Locate the cell with the specified text and output its [X, Y] center coordinate. 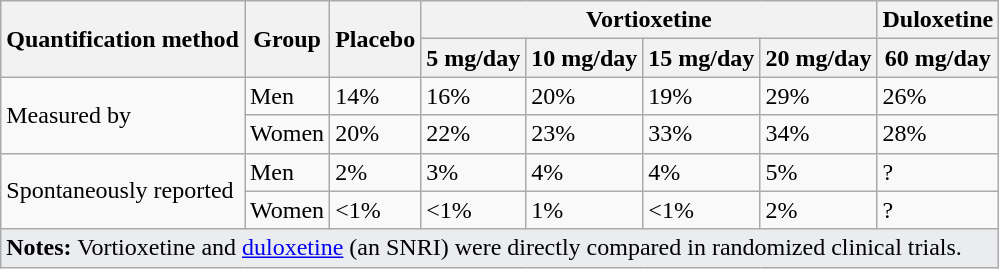
Notes: Vortioxetine and duloxetine (an SNRI) were directly compared in randomized clinical trials. [500, 248]
5% [818, 172]
15 mg/day [702, 58]
Vortioxetine [649, 20]
23% [584, 134]
14% [376, 96]
Placebo [376, 39]
3% [474, 172]
20 mg/day [818, 58]
10 mg/day [584, 58]
5 mg/day [474, 58]
33% [702, 134]
Spontaneously reported [123, 191]
16% [474, 96]
19% [702, 96]
Duloxetine [938, 20]
Measured by [123, 115]
60 mg/day [938, 58]
28% [938, 134]
26% [938, 96]
1% [584, 210]
22% [474, 134]
34% [818, 134]
Quantification method [123, 39]
Group [286, 39]
29% [818, 96]
